Provide the (x, y) coordinate of the cell's center where the given text is located.  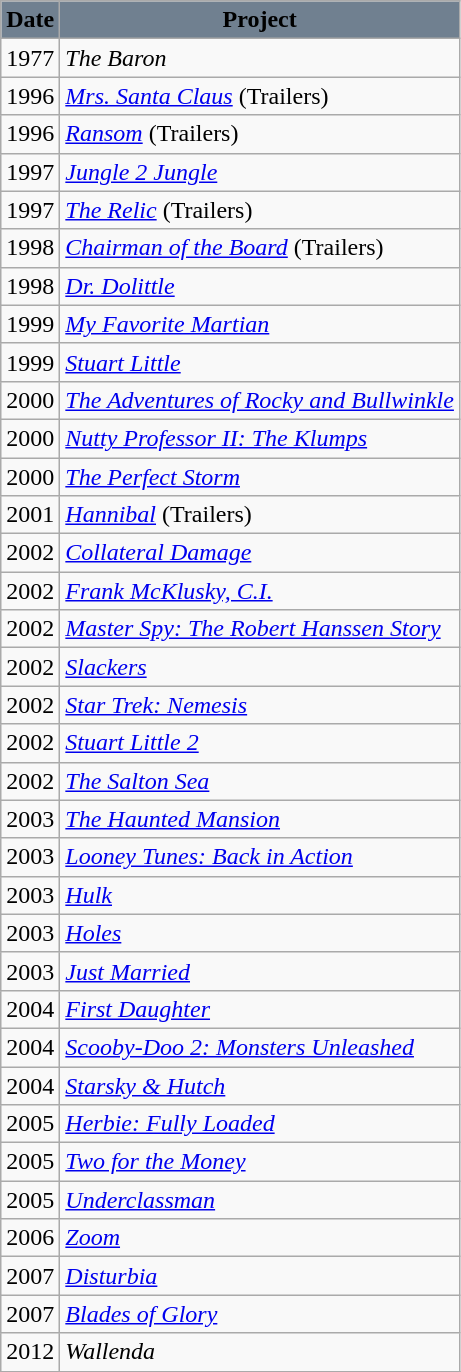
The Haunted Mansion (260, 819)
Frank McKlusky, C.I. (260, 591)
Herbie: Fully Loaded (260, 1124)
Ransom (Trailers) (260, 134)
1977 (30, 58)
Hulk (260, 895)
Two for the Money (260, 1162)
Just Married (260, 971)
Stuart Little (260, 362)
The Perfect Storm (260, 477)
Slackers (260, 667)
Jungle 2 Jungle (260, 172)
2006 (30, 1238)
2012 (30, 1352)
Hannibal (Trailers) (260, 515)
Date (30, 20)
Disturbia (260, 1276)
Master Spy: The Robert Hanssen Story (260, 629)
Underclassman (260, 1200)
The Relic (Trailers) (260, 210)
Collateral Damage (260, 553)
The Baron (260, 58)
Mrs. Santa Claus (Trailers) (260, 96)
Nutty Professor II: The Klumps (260, 438)
Project (260, 20)
Dr. Dolittle (260, 286)
Zoom (260, 1238)
First Daughter (260, 1009)
The Adventures of Rocky and Bullwinkle (260, 400)
Holes (260, 933)
Chairman of the Board (Trailers) (260, 248)
Looney Tunes: Back in Action (260, 857)
Wallenda (260, 1352)
Blades of Glory (260, 1314)
My Favorite Martian (260, 324)
Starsky & Hutch (260, 1085)
Star Trek: Nemesis (260, 705)
The Salton Sea (260, 781)
Scooby-Doo 2: Monsters Unleashed (260, 1047)
Stuart Little 2 (260, 743)
2001 (30, 515)
